From the cell containing the given text, extract its center point as (x, y) coordinate. 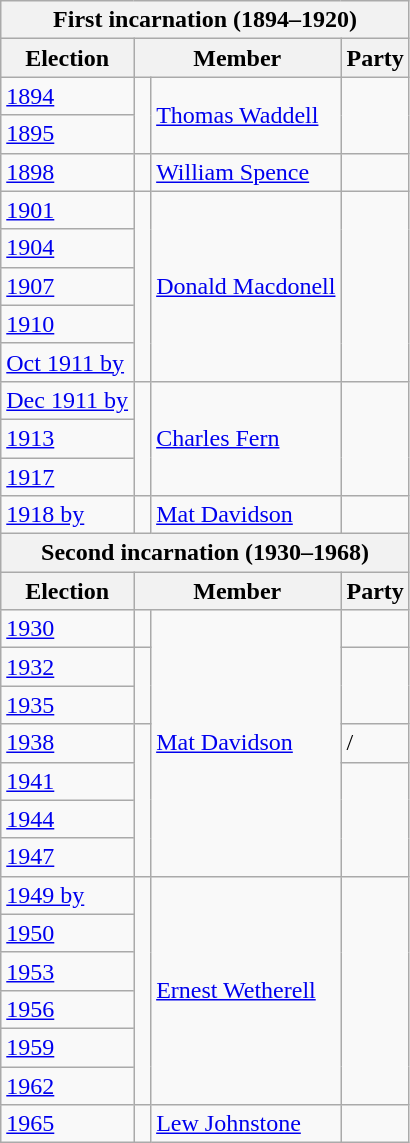
1901 (68, 210)
Charles Fern (246, 438)
1918 by (68, 515)
1956 (68, 1009)
1938 (68, 743)
1949 by (68, 895)
1913 (68, 438)
First incarnation (1894–1920) (206, 20)
1930 (68, 629)
1894 (68, 96)
Second incarnation (1930–1968) (206, 553)
1932 (68, 667)
Thomas Waddell (246, 115)
1910 (68, 324)
Ernest Wetherell (246, 990)
William Spence (246, 172)
1904 (68, 248)
1953 (68, 971)
1917 (68, 477)
1959 (68, 1047)
1947 (68, 857)
Lew Johnstone (246, 1124)
1950 (68, 933)
Dec 1911 by (68, 400)
1898 (68, 172)
1895 (68, 134)
/ (375, 743)
1941 (68, 781)
1962 (68, 1085)
Donald Macdonell (246, 286)
1907 (68, 286)
Oct 1911 by (68, 362)
1965 (68, 1124)
1944 (68, 819)
1935 (68, 705)
